Determine the [x, y] coordinate at the center of the cell enclosing the given text.  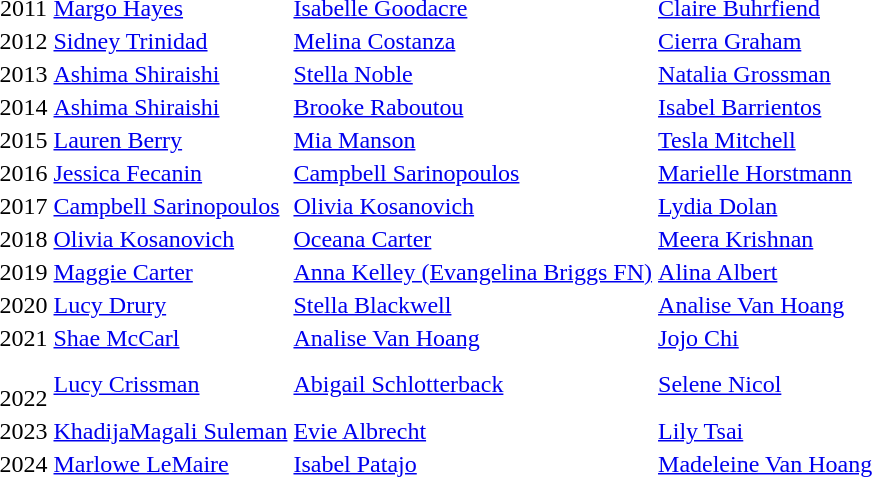
Mia Manson [473, 140]
Brooke Raboutou [473, 107]
Sidney Trinidad [170, 41]
Shae McCarl [170, 338]
Evie Albrecht [473, 431]
Lauren Berry [170, 140]
Stella Noble [473, 74]
KhadijaMagali Suleman [170, 431]
Analise Van Hoang [473, 338]
Lucy Drury [170, 305]
Abigail Schlotterback [473, 384]
Stella Blackwell [473, 305]
Oceana Carter [473, 239]
Anna Kelley (Evangelina Briggs FN) [473, 272]
Lucy Crissman [170, 384]
Maggie Carter [170, 272]
Melina Costanza [473, 41]
Jessica Fecanin [170, 173]
